Locate the cell with the specified text and output its [x, y] center coordinate. 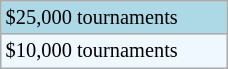
$25,000 tournaments [114, 17]
$10,000 tournaments [114, 51]
